Find where the given text appears and provide that cell's center as (X, Y) coordinate. 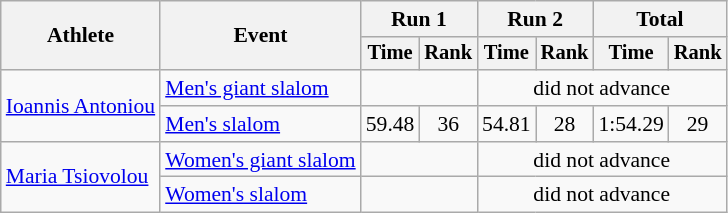
Women's slalom (260, 195)
Event (260, 36)
Total (660, 19)
Athlete (80, 36)
Maria Tsiovolou (80, 178)
28 (565, 124)
1:54.29 (630, 124)
Run 2 (535, 19)
Run 1 (419, 19)
Women's giant slalom (260, 160)
59.48 (390, 124)
Men's giant slalom (260, 88)
29 (698, 124)
54.81 (506, 124)
Ioannis Antoniou (80, 106)
Men's slalom (260, 124)
36 (448, 124)
